Output the (x, y) coordinate of the center of the cell containing the given text.  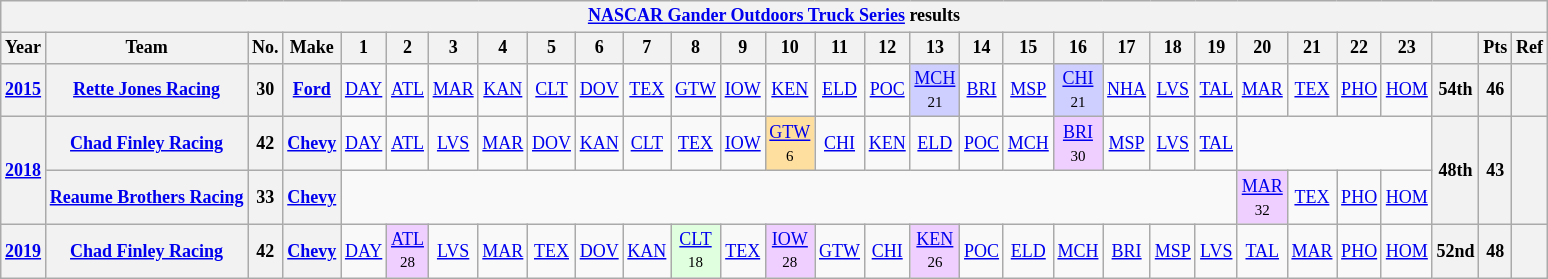
18 (1172, 48)
54th (1456, 90)
1 (364, 48)
2015 (24, 90)
10 (790, 48)
48 (1496, 251)
13 (935, 48)
16 (1078, 48)
BRI30 (1078, 144)
3 (453, 48)
CLT18 (696, 251)
Ref (1530, 48)
19 (1216, 48)
12 (887, 48)
MAR32 (1262, 197)
7 (647, 48)
IOW28 (790, 251)
30 (266, 90)
52nd (1456, 251)
23 (1406, 48)
Reaume Brothers Racing (146, 197)
KEN26 (935, 251)
22 (1360, 48)
46 (1496, 90)
2 (408, 48)
11 (840, 48)
Rette Jones Racing (146, 90)
33 (266, 197)
8 (696, 48)
17 (1127, 48)
MCH21 (935, 90)
ATL28 (408, 251)
2018 (24, 170)
48th (1456, 170)
Ford (312, 90)
GTW6 (790, 144)
NASCAR Gander Outdoors Truck Series results (774, 16)
9 (742, 48)
Team (146, 48)
4 (503, 48)
5 (552, 48)
NHA (1127, 90)
20 (1262, 48)
15 (1028, 48)
2019 (24, 251)
No. (266, 48)
43 (1496, 170)
21 (1312, 48)
Year (24, 48)
14 (982, 48)
6 (599, 48)
Pts (1496, 48)
Make (312, 48)
CHI21 (1078, 90)
